Determine the (X, Y) coordinate at the center of the cell enclosing the given text.  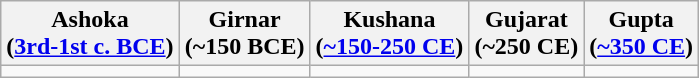
Ashoka(3rd-1st c. BCE) (90, 34)
Gupta(~350 CE) (642, 34)
Girnar(~150 BCE) (244, 34)
Kushana(~150-250 CE) (390, 34)
Gujarat(~250 CE) (526, 34)
